Search for the cell housing the specified text and yield its [X, Y] center coordinate. 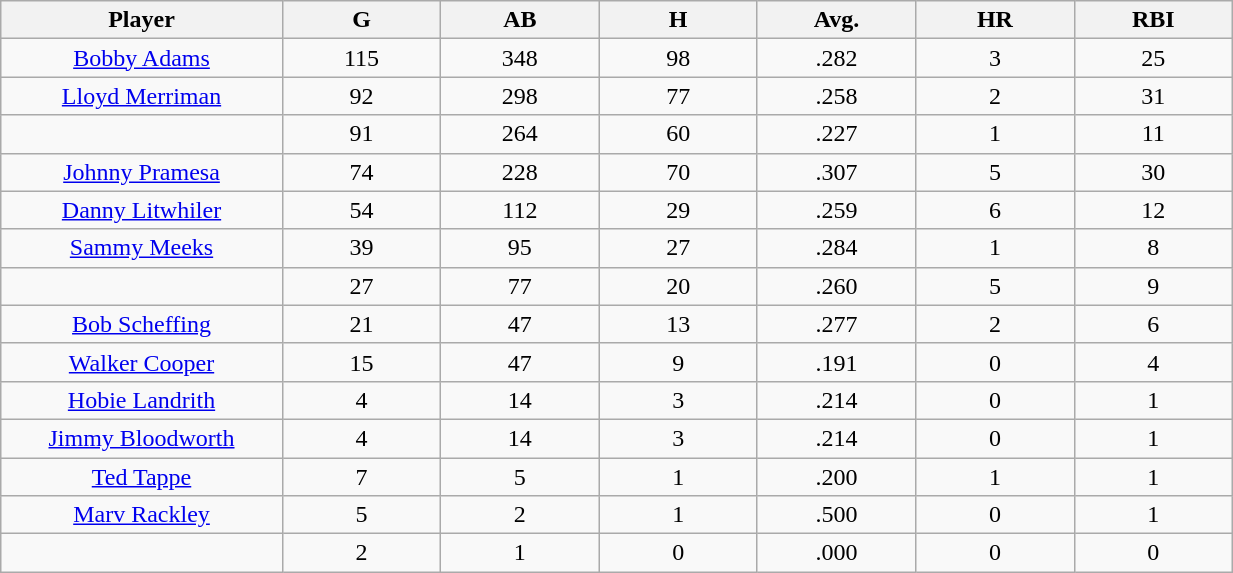
Lloyd Merriman [142, 96]
Jimmy Bloodworth [142, 438]
30 [1153, 172]
92 [361, 96]
20 [678, 286]
Johnny Pramesa [142, 172]
.259 [836, 210]
G [361, 20]
AB [520, 20]
98 [678, 58]
.260 [836, 286]
Marv Rackley [142, 515]
.500 [836, 515]
54 [361, 210]
Danny Litwhiler [142, 210]
Bobby Adams [142, 58]
12 [1153, 210]
60 [678, 134]
25 [1153, 58]
.258 [836, 96]
112 [520, 210]
.000 [836, 553]
115 [361, 58]
.277 [836, 324]
348 [520, 58]
Bob Scheffing [142, 324]
.307 [836, 172]
298 [520, 96]
74 [361, 172]
.191 [836, 362]
.227 [836, 134]
HR [995, 20]
Avg. [836, 20]
15 [361, 362]
91 [361, 134]
70 [678, 172]
11 [1153, 134]
7 [361, 477]
29 [678, 210]
.200 [836, 477]
228 [520, 172]
.282 [836, 58]
H [678, 20]
95 [520, 248]
8 [1153, 248]
31 [1153, 96]
RBI [1153, 20]
Hobie Landrith [142, 400]
Ted Tappe [142, 477]
Walker Cooper [142, 362]
13 [678, 324]
21 [361, 324]
39 [361, 248]
264 [520, 134]
.284 [836, 248]
Player [142, 20]
Sammy Meeks [142, 248]
